Extract the [X, Y] coordinate from the center of the cell holding the provided text.  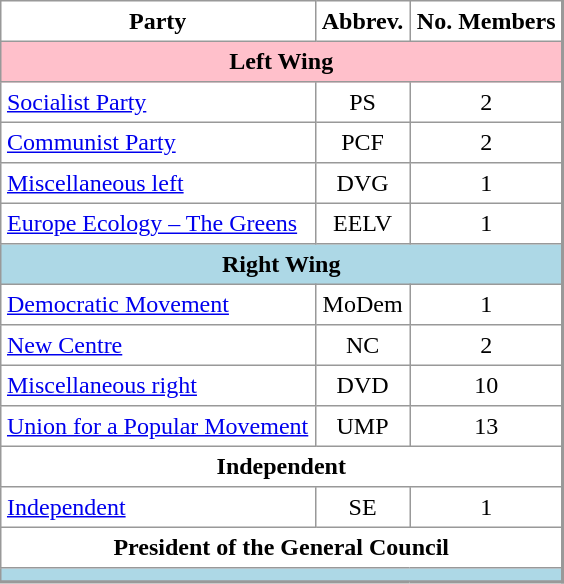
Abbrev. [362, 21]
Right Wing [282, 264]
NC [362, 345]
DVG [362, 183]
Left Wing [282, 61]
Union for a Popular Movement [158, 426]
Europe Ecology – The Greens [158, 223]
PS [362, 102]
PCF [362, 142]
MoDem [362, 304]
President of the General Council [282, 547]
Party [158, 21]
Socialist Party [158, 102]
Miscellaneous right [158, 385]
No. Members [486, 21]
UMP [362, 426]
Democratic Movement [158, 304]
10 [486, 385]
Miscellaneous left [158, 183]
New Centre [158, 345]
Communist Party [158, 142]
EELV [362, 223]
DVD [362, 385]
SE [362, 507]
13 [486, 426]
